Return the [x, y] coordinate for the center point of the cell that contains the specified text.  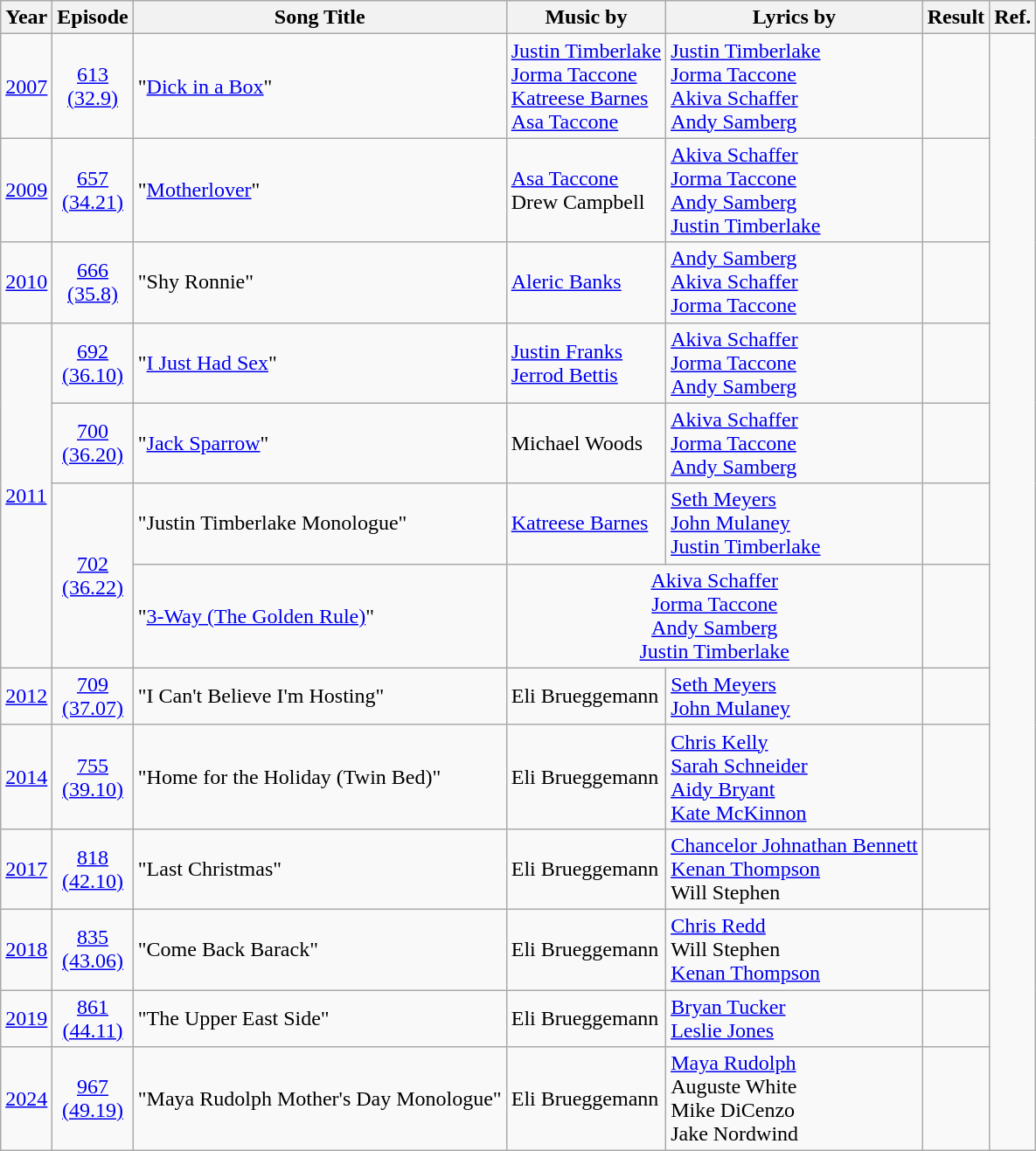
2014 [26, 776]
"Shy Ronnie" [320, 282]
Chris Kelly Sarah Schneider Aidy Bryant Kate McKinnon [795, 776]
666 (35.8) [93, 282]
Episode [93, 17]
"I Can't Believe I'm Hosting" [320, 696]
"Jack Sparrow" [320, 443]
Justin Timberlake Jorma Taccone Katreese Barnes Asa Taccone [586, 86]
"Last Christmas" [320, 869]
Seth Meyers John Mulaney Justin Timberlake [795, 523]
"The Upper East Side" [320, 1017]
Katreese Barnes [586, 523]
Maya Rudolph Auguste White Mike DiCenzo Jake Nordwind [795, 1099]
"I Just Had Sex" [320, 363]
2018 [26, 949]
"Home for the Holiday (Twin Bed)" [320, 776]
"Motherlover" [320, 191]
2024 [26, 1099]
Lyrics by [795, 17]
2009 [26, 191]
967 (49.19) [93, 1099]
692 (36.10) [93, 363]
835 (43.06) [93, 949]
613 (32.9) [93, 86]
Music by [586, 17]
2007 [26, 86]
2012 [26, 696]
"Maya Rudolph Mother's Day Monologue" [320, 1099]
2019 [26, 1017]
Asa Taccone Drew Campbell [586, 191]
Andy Samberg Akiva Schaffer Jorma Taccone [795, 282]
Seth Meyers John Mulaney [795, 696]
Bryan Tucker Leslie Jones [795, 1017]
Ref. [1012, 17]
2017 [26, 869]
"Justin Timberlake Monologue" [320, 523]
700 (36.20) [93, 443]
Aleric Banks [586, 282]
Chancelor Johnathan Bennett Kenan Thompson Will Stephen [795, 869]
818 (42.10) [93, 869]
Chris Redd Will Stephen Kenan Thompson [795, 949]
657 (34.21) [93, 191]
2010 [26, 282]
Michael Woods [586, 443]
"3-Way (The Golden Rule)" [320, 615]
Song Title [320, 17]
Justin Timberlake Jorma Taccone Akiva Schaffer Andy Samberg [795, 86]
861 (44.11) [93, 1017]
Justin Franks Jerrod Bettis [586, 363]
"Dick in a Box" [320, 86]
755 (39.10) [93, 776]
2011 [26, 495]
"Come Back Barack" [320, 949]
709 (37.07) [93, 696]
702 (36.22) [93, 575]
Year [26, 17]
Result [956, 17]
